For the text-containing cell, return its midpoint in (x, y) coordinate format. 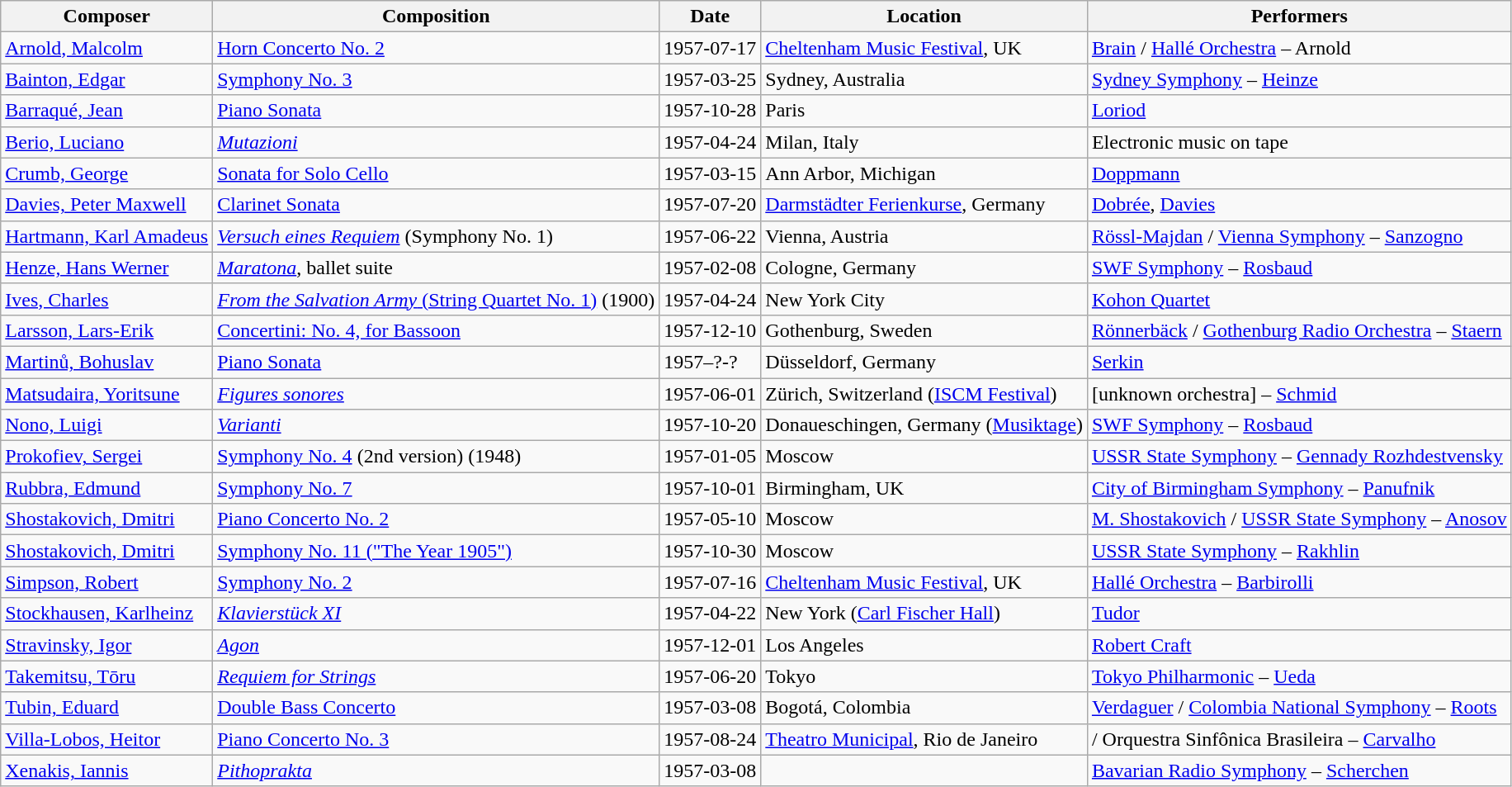
Location (924, 17)
Xenakis, Iannis (107, 770)
Crumb, George (107, 173)
Vienna, Austria (924, 236)
[unknown orchestra] – Schmid (1299, 394)
Symphony No. 2 (436, 582)
Hartmann, Karl Amadeus (107, 236)
Bavarian Radio Symphony – Scherchen (1299, 770)
Date (710, 17)
M. Shostakovich / USSR State Symphony – Anosov (1299, 519)
1957-10-30 (710, 551)
Electronic music on tape (1299, 142)
1957-02-08 (710, 268)
Robert Craft (1299, 645)
Sydney Symphony – Heinze (1299, 79)
Donaueschingen, Germany (Musiktage) (924, 425)
1957-07-17 (710, 48)
Zürich, Switzerland (ISCM Festival) (924, 394)
Agon (436, 645)
Ives, Charles (107, 299)
Mutazioni (436, 142)
Double Bass Concerto (436, 708)
Stockhausen, Karlheinz (107, 614)
Villa-Lobos, Heitor (107, 739)
1957-10-28 (710, 111)
1957-03-15 (710, 173)
Sonata for Solo Cello (436, 173)
1957-03-25 (710, 79)
Piano Concerto No. 3 (436, 739)
Composition (436, 17)
Theatro Municipal, Rio de Janeiro (924, 739)
1957-06-20 (710, 676)
Serkin (1299, 362)
Loriod (1299, 111)
Klavierstück XI (436, 614)
Symphony No. 11 ("The Year 1905") (436, 551)
Larsson, Lars-Erik (107, 330)
Brain / Hallé Orchestra – Arnold (1299, 48)
1957-10-01 (710, 488)
Requiem for Strings (436, 676)
Hallé Orchestra – Barbirolli (1299, 582)
Tokyo (924, 676)
Darmstädter Ferienkurse, Germany (924, 205)
1957-07-16 (710, 582)
Symphony No. 7 (436, 488)
Pithoprakta (436, 770)
Dobrée, Davies (1299, 205)
Sydney, Australia (924, 79)
Nono, Luigi (107, 425)
Performers (1299, 17)
1957-06-22 (710, 236)
Birmingham, UK (924, 488)
1957-10-20 (710, 425)
Clarinet Sonata (436, 205)
1957-05-10 (710, 519)
Horn Concerto No. 2 (436, 48)
Bogotá, Colombia (924, 708)
Matsudaira, Yoritsune (107, 394)
Maratona, ballet suite (436, 268)
Symphony No. 3 (436, 79)
Stravinsky, Igor (107, 645)
Tudor (1299, 614)
Tubin, Eduard (107, 708)
Rubbra, Edmund (107, 488)
Henze, Hans Werner (107, 268)
Concertini: No. 4, for Bassoon (436, 330)
/ Orquestra Sinfônica Brasileira – Carvalho (1299, 739)
Simpson, Robert (107, 582)
From the Salvation Army (String Quartet No. 1) (1900) (436, 299)
Composer (107, 17)
Takemitsu, Tōru (107, 676)
Kohon Quartet (1299, 299)
Figures sonores (436, 394)
Prokofiev, Sergei (107, 457)
1957–?-? (710, 362)
Varianti (436, 425)
Milan, Italy (924, 142)
1957-08-24 (710, 739)
Los Angeles (924, 645)
Symphony No. 4 (2nd version) (1948) (436, 457)
Ann Arbor, Michigan (924, 173)
Versuch eines Requiem (Symphony No. 1) (436, 236)
1957-06-01 (710, 394)
Martinů, Bohuslav (107, 362)
Barraqué, Jean (107, 111)
USSR State Symphony – Gennady Rozhdestvensky (1299, 457)
1957-04-22 (710, 614)
Tokyo Philharmonic – Ueda (1299, 676)
Düsseldorf, Germany (924, 362)
Bainton, Edgar (107, 79)
Rönnerbäck / Gothenburg Radio Orchestra – Staern (1299, 330)
Cologne, Germany (924, 268)
New York (Carl Fischer Hall) (924, 614)
Verdaguer / Colombia National Symphony – Roots (1299, 708)
1957-12-10 (710, 330)
Berio, Luciano (107, 142)
1957-07-20 (710, 205)
Rössl-Majdan / Vienna Symphony – Sanzogno (1299, 236)
New York City (924, 299)
Doppmann (1299, 173)
Paris (924, 111)
1957-12-01 (710, 645)
Davies, Peter Maxwell (107, 205)
USSR State Symphony – Rakhlin (1299, 551)
City of Birmingham Symphony – Panufnik (1299, 488)
1957-01-05 (710, 457)
Arnold, Malcolm (107, 48)
Gothenburg, Sweden (924, 330)
Piano Concerto No. 2 (436, 519)
